Return the (X, Y) coordinate for the center point of the cell that contains the specified text.  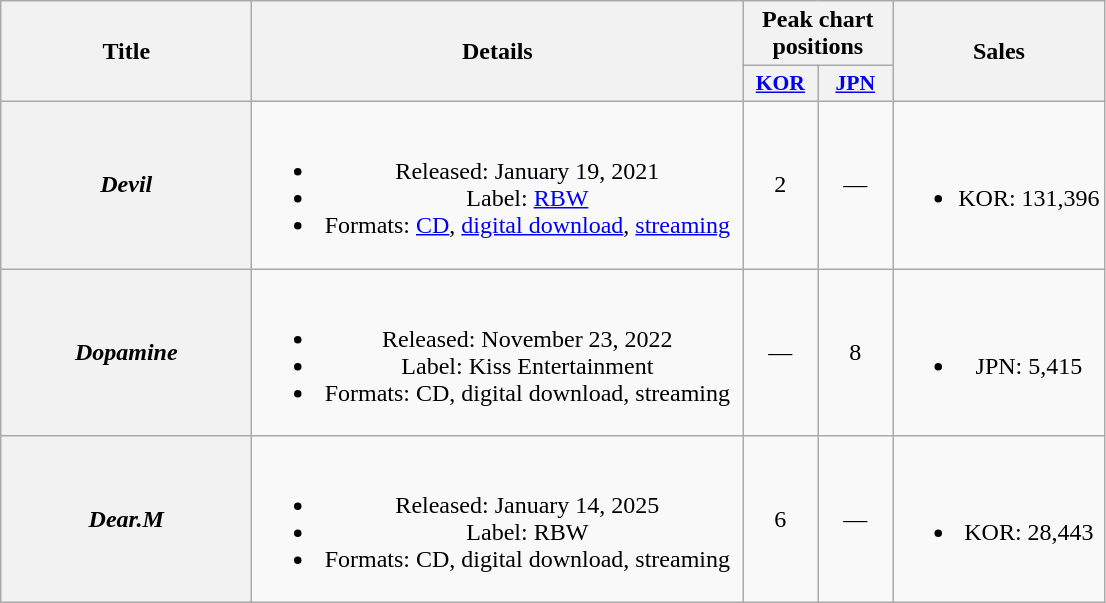
Peak chart positions (818, 34)
Devil (126, 184)
8 (856, 352)
JPN: 5,415 (999, 352)
JPN (856, 84)
Released: January 19, 2021Label: RBWFormats: CD, digital download, streaming (498, 184)
Dear.M (126, 520)
Details (498, 52)
2 (780, 184)
KOR (780, 84)
Released: November 23, 2022Label: Kiss EntertainmentFormats: CD, digital download, streaming (498, 352)
Sales (999, 52)
6 (780, 520)
KOR: 131,396 (999, 184)
KOR: 28,443 (999, 520)
Dopamine (126, 352)
Released: January 14, 2025Label: RBWFormats: CD, digital download, streaming (498, 520)
Title (126, 52)
